Determine the (x, y) coordinate at the center of the cell enclosing the given text.  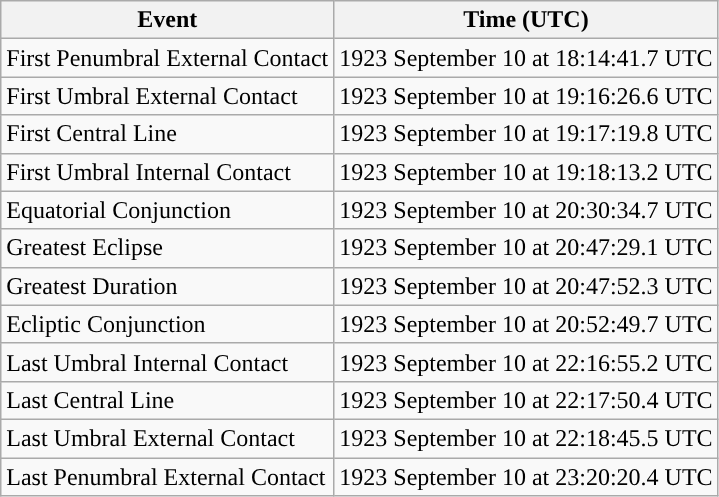
Time (UTC) (526, 20)
Last Umbral Internal Contact (168, 362)
First Central Line (168, 134)
Last Central Line (168, 400)
1923 September 10 at 19:18:13.2 UTC (526, 172)
Last Penumbral External Contact (168, 477)
Equatorial Conjunction (168, 210)
First Umbral External Contact (168, 96)
1923 September 10 at 19:17:19.8 UTC (526, 134)
1923 September 10 at 23:20:20.4 UTC (526, 477)
First Umbral Internal Contact (168, 172)
First Penumbral External Contact (168, 58)
1923 September 10 at 22:16:55.2 UTC (526, 362)
1923 September 10 at 20:52:49.7 UTC (526, 324)
1923 September 10 at 20:47:29.1 UTC (526, 248)
1923 September 10 at 18:14:41.7 UTC (526, 58)
1923 September 10 at 19:16:26.6 UTC (526, 96)
1923 September 10 at 20:30:34.7 UTC (526, 210)
1923 September 10 at 20:47:52.3 UTC (526, 286)
Greatest Duration (168, 286)
Event (168, 20)
Greatest Eclipse (168, 248)
Ecliptic Conjunction (168, 324)
Last Umbral External Contact (168, 438)
1923 September 10 at 22:17:50.4 UTC (526, 400)
1923 September 10 at 22:18:45.5 UTC (526, 438)
